Pinpoint the cell where the given text exists, returning its [x, y] midpoint coordinate. 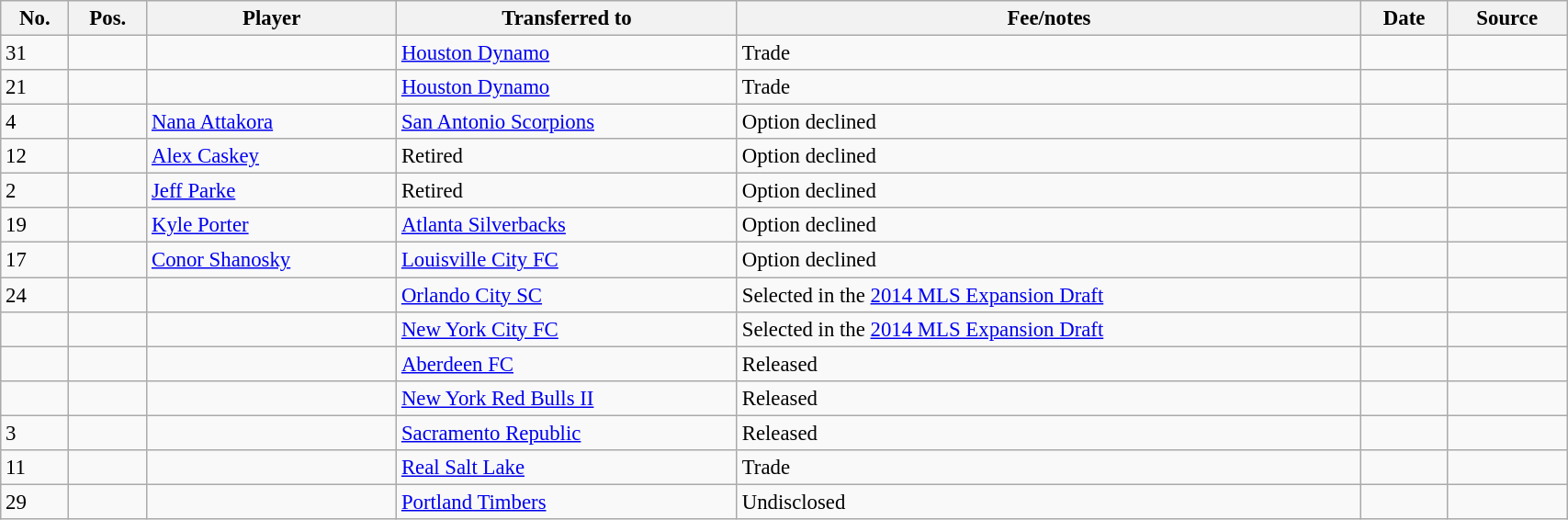
Real Salt Lake [568, 468]
31 [35, 53]
19 [35, 225]
29 [35, 502]
Fee/notes [1049, 18]
Orlando City SC [568, 295]
Source [1507, 18]
Portland Timbers [568, 502]
Nana Attakora [272, 122]
Sacramento Republic [568, 433]
21 [35, 87]
New York City FC [568, 329]
2 [35, 191]
Pos. [108, 18]
New York Red Bulls II [568, 398]
San Antonio Scorpions [568, 122]
17 [35, 260]
Undisclosed [1049, 502]
Kyle Porter [272, 225]
11 [35, 468]
12 [35, 156]
Atlanta Silverbacks [568, 225]
Transferred to [568, 18]
Conor Shanosky [272, 260]
Louisville City FC [568, 260]
Date [1404, 18]
24 [35, 295]
Jeff Parke [272, 191]
Alex Caskey [272, 156]
Aberdeen FC [568, 364]
3 [35, 433]
Player [272, 18]
4 [35, 122]
No. [35, 18]
